Return (x, y) of the center of cell containing provided text 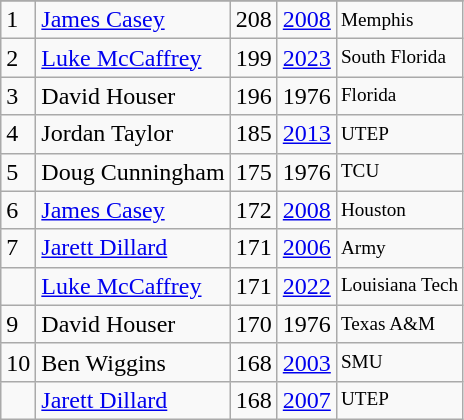
Florida (399, 96)
175 (254, 172)
185 (254, 134)
2003 (306, 362)
2 (18, 58)
Texas A&M (399, 324)
196 (254, 96)
2013 (306, 134)
Army (399, 248)
TCU (399, 172)
9 (18, 324)
1 (18, 20)
Houston (399, 210)
Louisiana Tech (399, 286)
6 (18, 210)
2023 (306, 58)
2007 (306, 400)
Ben Wiggins (133, 362)
5 (18, 172)
Memphis (399, 20)
South Florida (399, 58)
2022 (306, 286)
Doug Cunningham (133, 172)
199 (254, 58)
10 (18, 362)
3 (18, 96)
170 (254, 324)
7 (18, 248)
2006 (306, 248)
Jordan Taylor (133, 134)
172 (254, 210)
SMU (399, 362)
4 (18, 134)
208 (254, 20)
